Return the (X, Y) coordinate for the center point of the cell that contains the specified text.  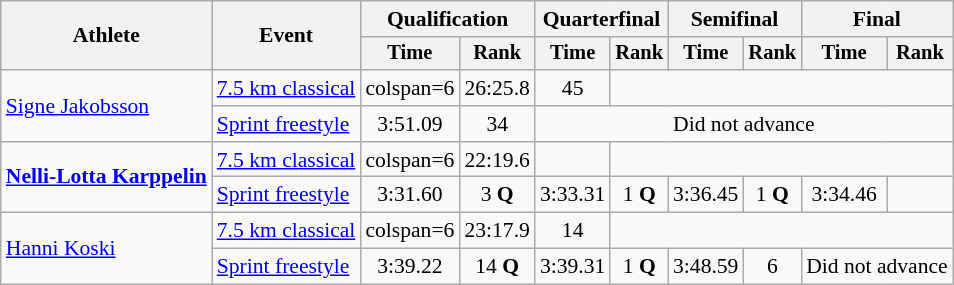
14 Q (496, 267)
Signe Jakobsson (106, 106)
34 (496, 124)
3:51.09 (410, 124)
Semifinal (734, 19)
3:34.46 (844, 195)
3:39.31 (572, 267)
3:36.45 (706, 195)
Quarterfinal (602, 19)
3:48.59 (706, 267)
6 (772, 267)
26:25.8 (496, 88)
3:31.60 (410, 195)
Final (877, 19)
Qualification (448, 19)
45 (572, 88)
3:33.31 (572, 195)
22:19.6 (496, 160)
3:39.22 (410, 267)
23:17.9 (496, 231)
Athlete (106, 36)
3 Q (496, 195)
Hanni Koski (106, 248)
Nelli-Lotta Karppelin (106, 178)
Event (286, 36)
14 (572, 231)
